Pinpoint the cell where the given text exists, returning its [x, y] midpoint coordinate. 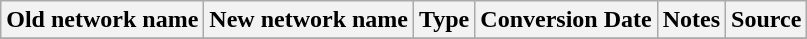
Old network name [102, 20]
Type [444, 20]
Notes [691, 20]
Conversion Date [566, 20]
New network name [309, 20]
Source [766, 20]
